Search for the cell housing the specified text and yield its (x, y) center coordinate. 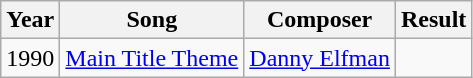
Composer (320, 20)
Year (30, 20)
Danny Elfman (320, 58)
Result (433, 20)
Main Title Theme (152, 58)
Song (152, 20)
1990 (30, 58)
